Return (X, Y) of the center of cell containing provided text 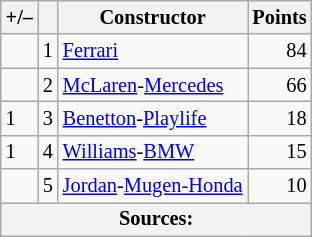
Constructor (153, 17)
3 (48, 118)
Points (280, 17)
18 (280, 118)
5 (48, 186)
66 (280, 85)
84 (280, 51)
4 (48, 152)
2 (48, 85)
McLaren-Mercedes (153, 85)
Williams-BMW (153, 152)
Benetton-Playlife (153, 118)
Ferrari (153, 51)
Sources: (156, 219)
15 (280, 152)
+/– (20, 17)
10 (280, 186)
Jordan-Mugen-Honda (153, 186)
